Search for the cell housing the specified text and yield its [x, y] center coordinate. 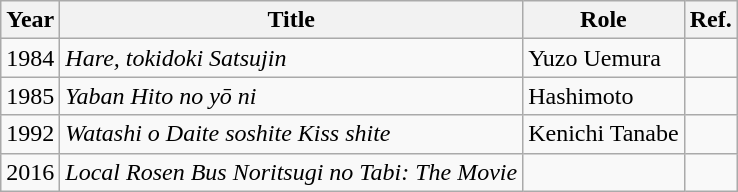
1992 [30, 134]
Hashimoto [604, 96]
1985 [30, 96]
Kenichi Tanabe [604, 134]
Watashi o Daite soshite Kiss shite [292, 134]
Hare, tokidoki Satsujin [292, 58]
2016 [30, 172]
Year [30, 20]
Role [604, 20]
Local Rosen Bus Noritsugi no Tabi: The Movie [292, 172]
1984 [30, 58]
Ref. [710, 20]
Title [292, 20]
Yuzo Uemura [604, 58]
Yaban Hito no yō ni [292, 96]
